Output the [X, Y] coordinate of the center of the cell containing the given text.  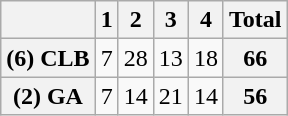
18 [206, 58]
56 [255, 96]
13 [170, 58]
3 [170, 20]
(2) GA [48, 96]
1 [106, 20]
2 [136, 20]
28 [136, 58]
(6) CLB [48, 58]
4 [206, 20]
21 [170, 96]
66 [255, 58]
Total [255, 20]
